Return the (X, Y) coordinate for the center point of the cell that contains the specified text.  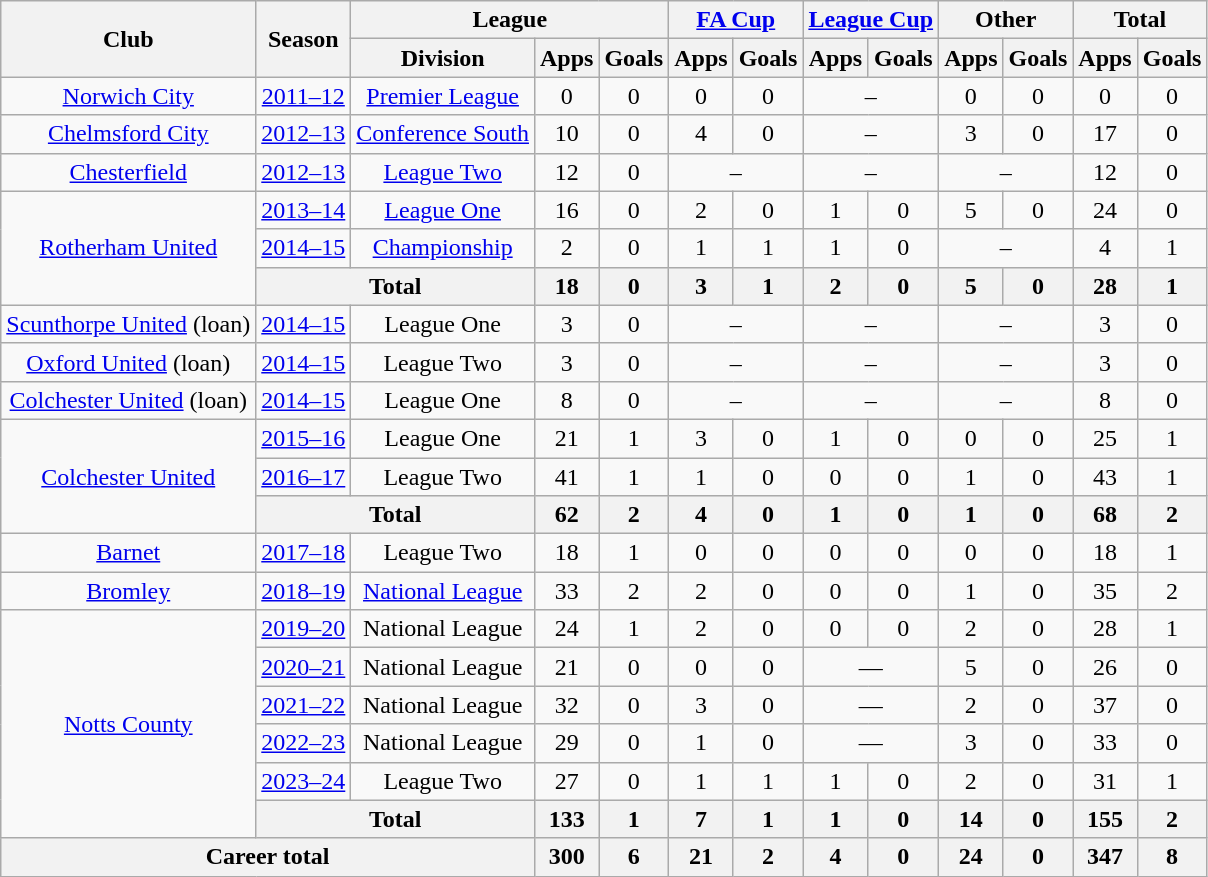
2016–17 (304, 477)
Chesterfield (128, 172)
Colchester United (loan) (128, 400)
Barnet (128, 553)
2018–19 (304, 591)
Career total (268, 857)
2011–12 (304, 96)
2023–24 (304, 781)
Championship (443, 248)
35 (1105, 591)
2015–16 (304, 438)
Other (1006, 20)
Club (128, 39)
2017–18 (304, 553)
300 (566, 857)
62 (566, 515)
League Cup (871, 20)
25 (1105, 438)
29 (566, 743)
16 (566, 210)
2020–21 (304, 667)
2022–23 (304, 743)
Scunthorpe United (loan) (128, 324)
Premier League (443, 96)
Chelmsford City (128, 134)
Conference South (443, 134)
Bromley (128, 591)
31 (1105, 781)
347 (1105, 857)
Season (304, 39)
6 (634, 857)
Oxford United (loan) (128, 362)
155 (1105, 819)
FA Cup (736, 20)
League (510, 20)
14 (971, 819)
43 (1105, 477)
32 (566, 705)
Notts County (128, 724)
26 (1105, 667)
41 (566, 477)
27 (566, 781)
2021–22 (304, 705)
10 (566, 134)
7 (701, 819)
Rotherham United (128, 248)
2013–14 (304, 210)
68 (1105, 515)
133 (566, 819)
17 (1105, 134)
37 (1105, 705)
Norwich City (128, 96)
2019–20 (304, 629)
Colchester United (128, 476)
Division (443, 58)
